Provide the (X, Y) coordinate of the cell's center where the given text is located.  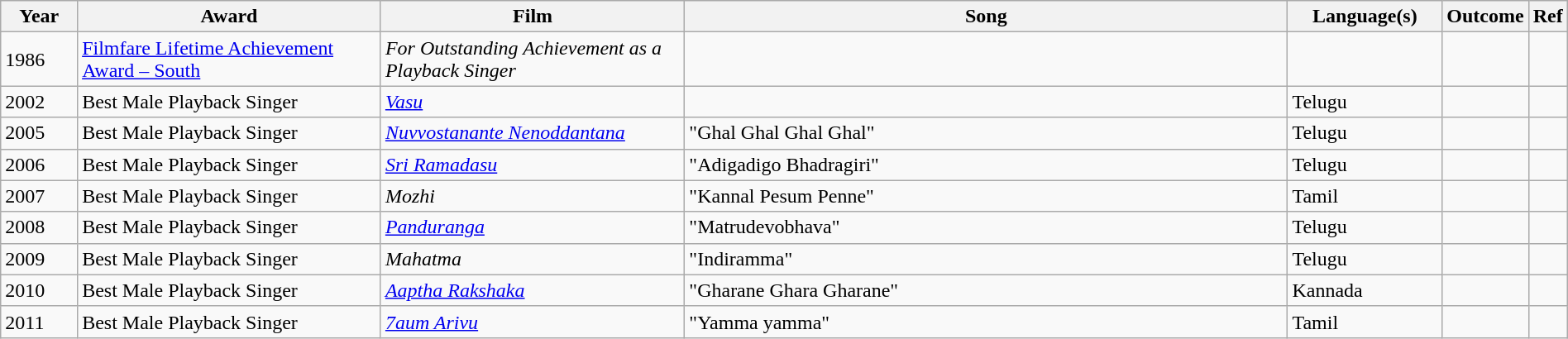
Filmfare Lifetime Achievement Award – South (230, 60)
2006 (40, 165)
Award (230, 17)
Vasu (533, 102)
7aum Arivu (533, 322)
Sri Ramadasu (533, 165)
2005 (40, 133)
Film (533, 17)
Nuvvostanante Nenoddantana (533, 133)
"Adigadigo Bhadragiri" (986, 165)
"Kannal Pesum Penne" (986, 196)
Aaptha Rakshaka (533, 290)
"Indiramma" (986, 259)
Song (986, 17)
Ref (1548, 17)
Mahatma (533, 259)
"Ghal Ghal Ghal Ghal" (986, 133)
2010 (40, 290)
Panduranga (533, 227)
2011 (40, 322)
Language(s) (1365, 17)
Kannada (1365, 290)
Mozhi (533, 196)
2007 (40, 196)
"Matrudevobhava" (986, 227)
2002 (40, 102)
2009 (40, 259)
"Yamma yamma" (986, 322)
2008 (40, 227)
Year (40, 17)
For Outstanding Achievement as a Playback Singer (533, 60)
"Gharane Ghara Gharane" (986, 290)
Outcome (1485, 17)
1986 (40, 60)
